Pinpoint the cell where the given text exists, returning its [X, Y] midpoint coordinate. 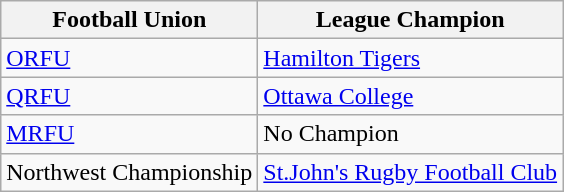
Northwest Championship [130, 172]
Football Union [130, 20]
St.John's Rugby Football Club [410, 172]
No Champion [410, 134]
Hamilton Tigers [410, 58]
League Champion [410, 20]
MRFU [130, 134]
QRFU [130, 96]
Ottawa College [410, 96]
ORFU [130, 58]
